Output the [X, Y] coordinate of the center of the cell containing the given text.  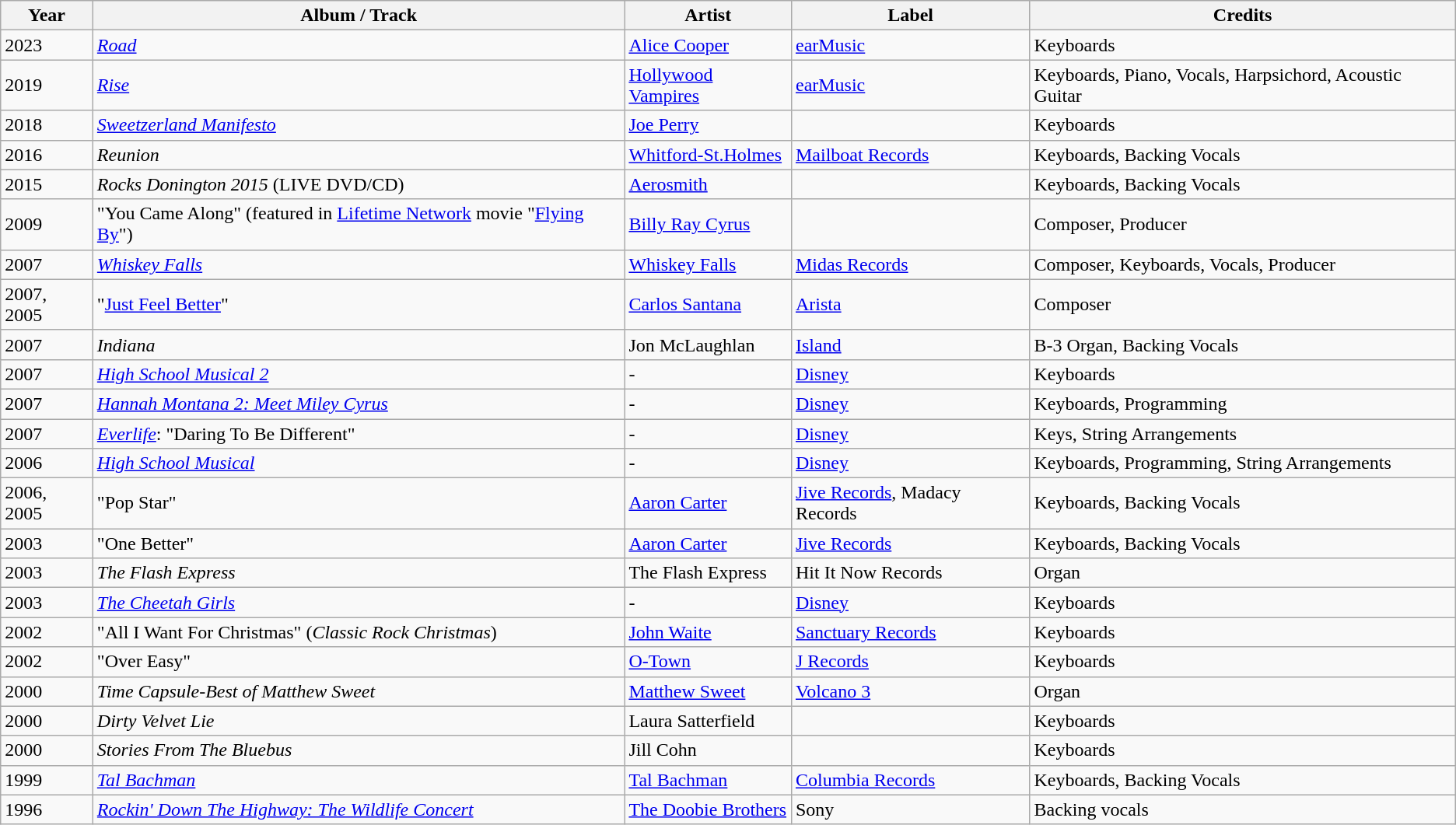
The Cheetah Girls [359, 603]
Road [359, 45]
Rocks Donington 2015 (LIVE DVD/CD) [359, 184]
2006, 2005 [47, 504]
Volcano 3 [910, 691]
Composer, Keyboards, Vocals, Producer [1243, 264]
Laura Satterfield [708, 721]
1996 [47, 809]
Keyboards, Programming [1243, 404]
Time Capsule-Best of Matthew Sweet [359, 691]
2019 [47, 86]
Year [47, 16]
Artist [708, 16]
Mailboat Records [910, 155]
2015 [47, 184]
Hollywood Vampires [708, 86]
2016 [47, 155]
"All I Want For Christmas" (Classic Rock Christmas) [359, 632]
Everlife: "Daring To Be Different" [359, 433]
Rockin' Down The Highway: The Wildlife Concert [359, 809]
Jon McLaughlan [708, 344]
Reunion [359, 155]
Jive Records, Madacy Records [910, 504]
B-3 Organ, Backing Vocals [1243, 344]
"One Better" [359, 544]
Composer, Producer [1243, 224]
O-Town [708, 662]
Keyboards, Piano, Vocals, Harpsichord, Acoustic Guitar [1243, 86]
Jive Records [910, 544]
Whitford-St.Holmes [708, 155]
2023 [47, 45]
Arista [910, 305]
Alice Cooper [708, 45]
Credits [1243, 16]
Sweetzerland Manifesto [359, 125]
High School Musical 2 [359, 374]
Aerosmith [708, 184]
"Just Feel Better" [359, 305]
John Waite [708, 632]
Hit It Now Records [910, 573]
Stories From The Bluebus [359, 750]
"Pop Star" [359, 504]
Matthew Sweet [708, 691]
Billy Ray Cyrus [708, 224]
Composer [1243, 305]
2009 [47, 224]
1999 [47, 780]
2018 [47, 125]
Jill Cohn [708, 750]
Carlos Santana [708, 305]
Joe Perry [708, 125]
Columbia Records [910, 780]
J Records [910, 662]
Sanctuary Records [910, 632]
"You Came Along" (featured in Lifetime Network movie "Flying By") [359, 224]
Album / Track [359, 16]
Midas Records [910, 264]
Rise [359, 86]
2006 [47, 463]
Keyboards, Programming, String Arrangements [1243, 463]
"Over Easy" [359, 662]
Hannah Montana 2: Meet Miley Cyrus [359, 404]
Island [910, 344]
Backing vocals [1243, 809]
Label [910, 16]
Sony [910, 809]
The Doobie Brothers [708, 809]
High School Musical [359, 463]
Keys, String Arrangements [1243, 433]
2007, 2005 [47, 305]
Indiana [359, 344]
Dirty Velvet Lie [359, 721]
